From the cell containing the given text, extract its center point as (X, Y) coordinate. 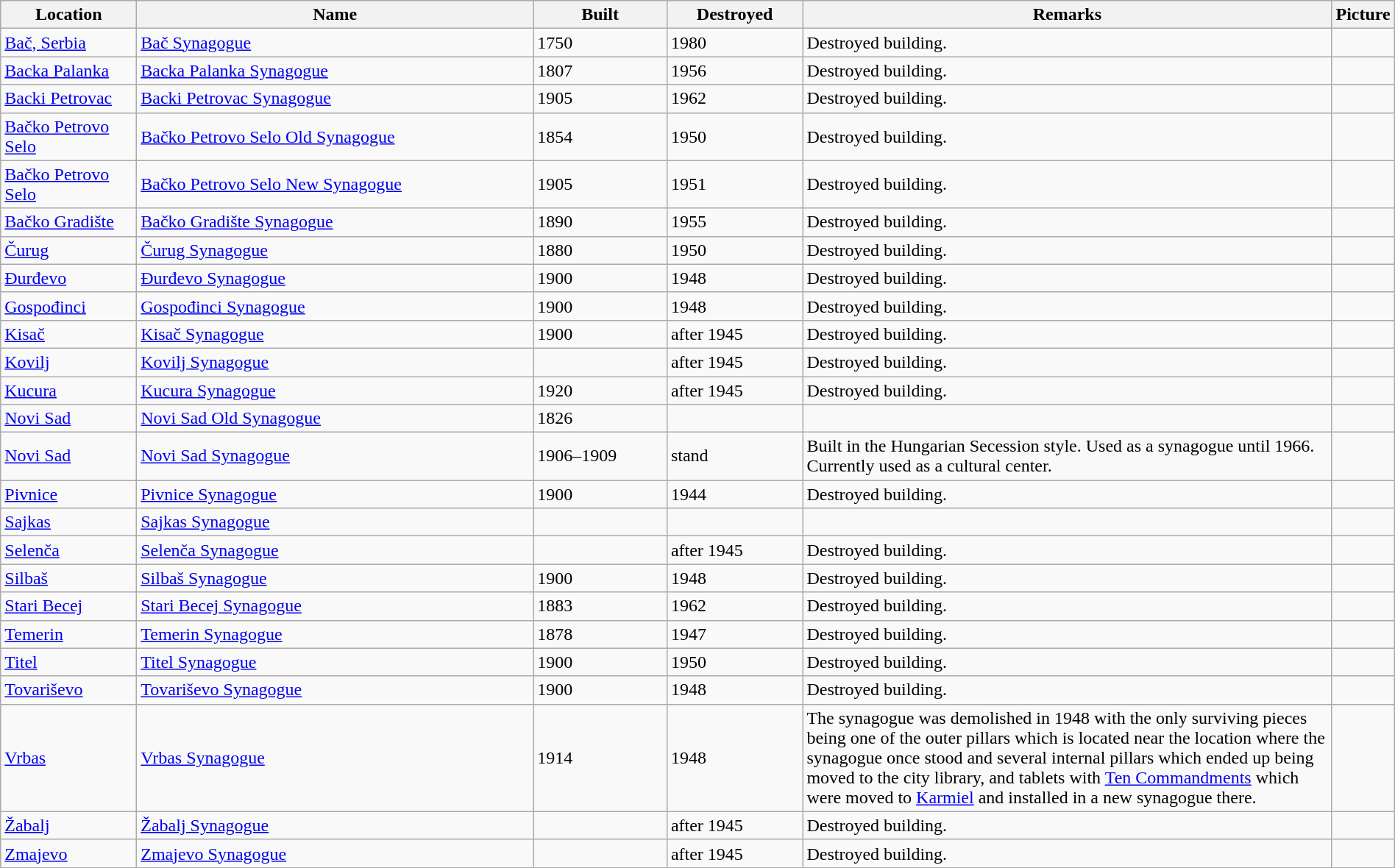
Pivnice (69, 494)
Kovilj Synagogue (336, 362)
Gospođinci Synagogue (336, 306)
Vrbas Synagogue (336, 758)
1944 (734, 494)
Bačko Gradište (69, 222)
Zmajevo Synagogue (336, 853)
1920 (600, 391)
Kovilj (69, 362)
Destroyed (734, 15)
Đurđevo Synagogue (336, 278)
Čurug Synagogue (336, 250)
Bačko Petrovo Selo Old Synagogue (336, 137)
Gospođinci (69, 306)
Backa Palanka (69, 71)
Bačko Petrovo Selo New Synagogue (336, 184)
Silbaš Synagogue (336, 578)
1878 (600, 634)
Temerin (69, 634)
1890 (600, 222)
Tovariševo (69, 690)
Sajkas Synagogue (336, 522)
Čurug (69, 250)
1951 (734, 184)
Name (336, 15)
Novi Sad Old Synagogue (336, 419)
Žabalj Synagogue (336, 825)
Bač Synagogue (336, 43)
Sajkas (69, 522)
1914 (600, 758)
Bač, Serbia (69, 43)
Backi Petrovac Synagogue (336, 99)
1906–1909 (600, 456)
1980 (734, 43)
Selenča (69, 550)
Zmajevo (69, 853)
Temerin Synagogue (336, 634)
Location (69, 15)
Kisač Synagogue (336, 334)
Titel (69, 662)
Novi Sad Synagogue (336, 456)
Kucura (69, 391)
1947 (734, 634)
stand (734, 456)
Titel Synagogue (336, 662)
1883 (600, 606)
Bačko Gradište Synagogue (336, 222)
1750 (600, 43)
Tovariševo Synagogue (336, 690)
Vrbas (69, 758)
Stari Becej Synagogue (336, 606)
1880 (600, 250)
Stari Becej (69, 606)
1956 (734, 71)
Backa Palanka Synagogue (336, 71)
1807 (600, 71)
Pivnice Synagogue (336, 494)
Selenča Synagogue (336, 550)
Built (600, 15)
Kisač (69, 334)
Remarks (1067, 15)
Đurđevo (69, 278)
Built in the Hungarian Secession style. Used as a synagogue until 1966. Currently used as a cultural center. (1067, 456)
Žabalj (69, 825)
Silbaš (69, 578)
Kucura Synagogue (336, 391)
Backi Petrovac (69, 99)
1826 (600, 419)
Picture (1363, 15)
1854 (600, 137)
1955 (734, 222)
